Detect which cell encompasses the target text, then output its [x, y] center coordinate. 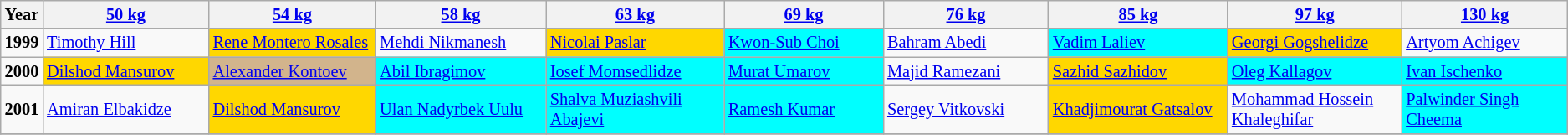
85 kg [1138, 14]
Majid Ramezani [966, 71]
Year [22, 14]
Oleg Kallagov [1315, 71]
Mehdi Nikmanesh [461, 43]
Nicolai Paslar [636, 43]
Iosef Momsedlidze [636, 71]
2000 [22, 71]
Ulan Nadyrbek Uulu [461, 109]
Palwinder Singh Cheema [1485, 109]
54 kg [293, 14]
Sergey Vitkovski [966, 109]
Kwon-Sub Choi [804, 43]
Rene Montero Rosales [293, 43]
Sazhid Sazhidov [1138, 71]
Timothy Hill [125, 43]
Vadim Laliev [1138, 43]
58 kg [461, 14]
1999 [22, 43]
Murat Umarov [804, 71]
2001 [22, 109]
Shalva Muziashvili Abajevi [636, 109]
69 kg [804, 14]
Abil Ibragimov [461, 71]
Ramesh Kumar [804, 109]
Bahram Abedi [966, 43]
130 kg [1485, 14]
Alexander Kontoev [293, 71]
Artyom Achigev [1485, 43]
63 kg [636, 14]
Georgi Gogshelidze [1315, 43]
76 kg [966, 14]
Khadjimourat Gatsalov [1138, 109]
Ivan Ischenko [1485, 71]
97 kg [1315, 14]
Amiran Elbakidze [125, 109]
50 kg [125, 14]
Mohammad Hossein Khaleghifar [1315, 109]
